Return (x, y) of the center of cell containing provided text 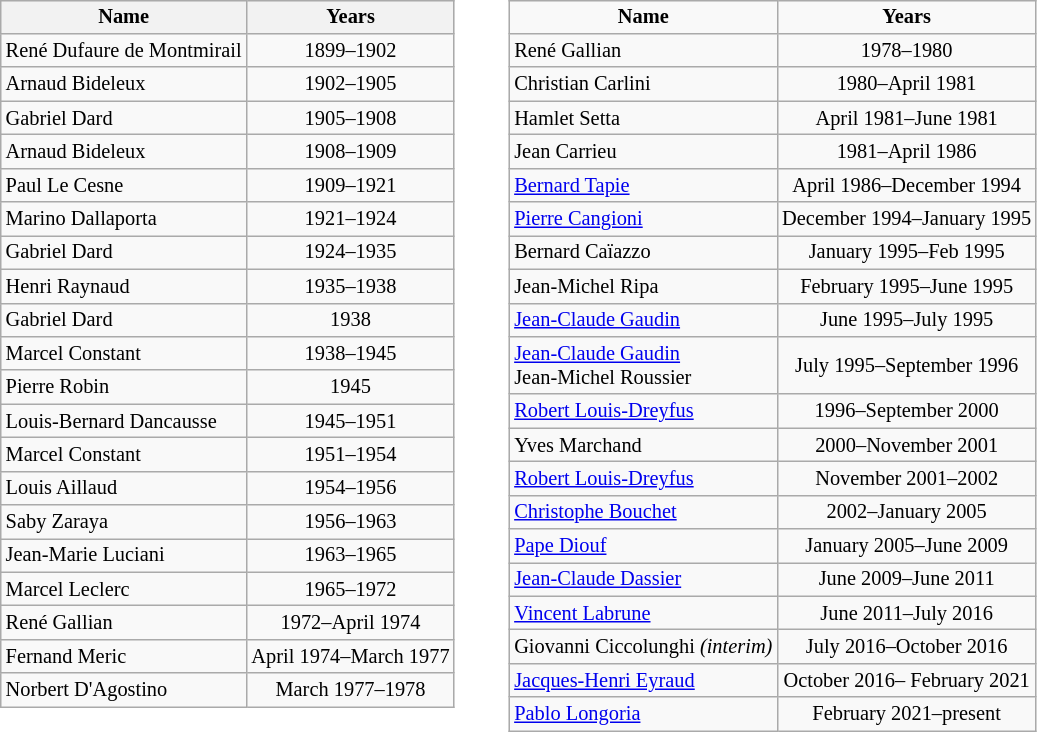
1924–1935 (351, 253)
Fernand Meric (124, 657)
Saby Zaraya (124, 522)
1905–1908 (351, 118)
July 1995–September 1996 (906, 366)
Marcel Leclerc (124, 589)
1980–April 1981 (906, 84)
Norbert D'Agostino (124, 690)
June 1995–July 1995 (906, 320)
1956–1963 (351, 522)
December 1994–January 1995 (906, 219)
1978–1980 (906, 51)
Christian Carlini (643, 84)
Paul Le Cesne (124, 185)
2002–January 2005 (906, 512)
1935–1938 (351, 286)
June 2009–June 2011 (906, 580)
Pierre Cangioni (643, 219)
1954–1956 (351, 488)
Hamlet Setta (643, 118)
Pierre Robin (124, 387)
Giovanni Ciccolunghi (interim) (643, 647)
March 1977–1978 (351, 690)
1938–1945 (351, 354)
1938 (351, 320)
Jean-Claude Dassier (643, 580)
1965–1972 (351, 589)
February 1995–June 1995 (906, 286)
1972–April 1974 (351, 623)
October 2016– February 2021 (906, 681)
Jean-Michel Ripa (643, 286)
November 2001–2002 (906, 479)
1921–1924 (351, 219)
April 1981–June 1981 (906, 118)
Jean-Claude Gaudin (643, 320)
1899–1902 (351, 51)
1963–1965 (351, 556)
2000–November 2001 (906, 445)
Jean-Marie Luciani (124, 556)
Pablo Longoria (643, 714)
July 2016–October 2016 (906, 647)
April 1974–March 1977 (351, 657)
Louis-Bernard Dancausse (124, 421)
1951–1954 (351, 455)
Henri Raynaud (124, 286)
1908–1909 (351, 152)
1902–1905 (351, 84)
Yves Marchand (643, 445)
Louis Aillaud (124, 488)
René Dufaure de Montmirail (124, 51)
February 2021–present (906, 714)
Jean-Claude Gaudin Jean-Michel Roussier (643, 366)
1945–1951 (351, 421)
Vincent Labrune (643, 613)
Bernard Tapie (643, 185)
January 2005–June 2009 (906, 546)
Marino Dallaporta (124, 219)
1981–April 1986 (906, 152)
Bernard Caïazzo (643, 253)
Jean Carrieu (643, 152)
1909–1921 (351, 185)
June 2011–July 2016 (906, 613)
Pape Diouf (643, 546)
1996–September 2000 (906, 411)
April 1986–December 1994 (906, 185)
1945 (351, 387)
January 1995–Feb 1995 (906, 253)
Christophe Bouchet (643, 512)
Jacques-Henri Eyraud (643, 681)
